Locate the cell with the specified text and output its [X, Y] center coordinate. 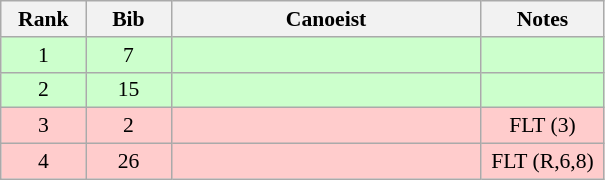
Bib [128, 19]
7 [128, 55]
FLT (R,6,8) [542, 162]
FLT (3) [542, 126]
3 [44, 126]
15 [128, 90]
4 [44, 162]
Canoeist [326, 19]
1 [44, 55]
26 [128, 162]
Notes [542, 19]
Rank [44, 19]
